For the text-containing cell, return its midpoint in [x, y] coordinate format. 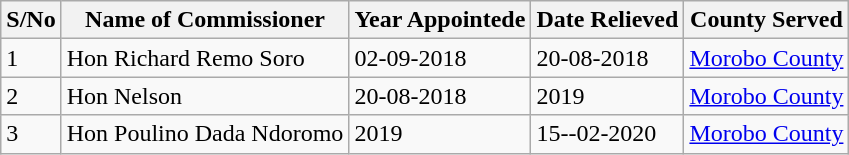
02-09-2018 [440, 58]
Name of Commissioner [205, 20]
S/No [31, 20]
Hon Poulino Dada Ndoromo [205, 134]
15--02-2020 [608, 134]
3 [31, 134]
Hon Nelson [205, 96]
Hon Richard Remo Soro [205, 58]
1 [31, 58]
Date Relieved [608, 20]
Year Appointede [440, 20]
County Served [766, 20]
2 [31, 96]
